Determine the [X, Y] coordinate at the center of the cell enclosing the given text.  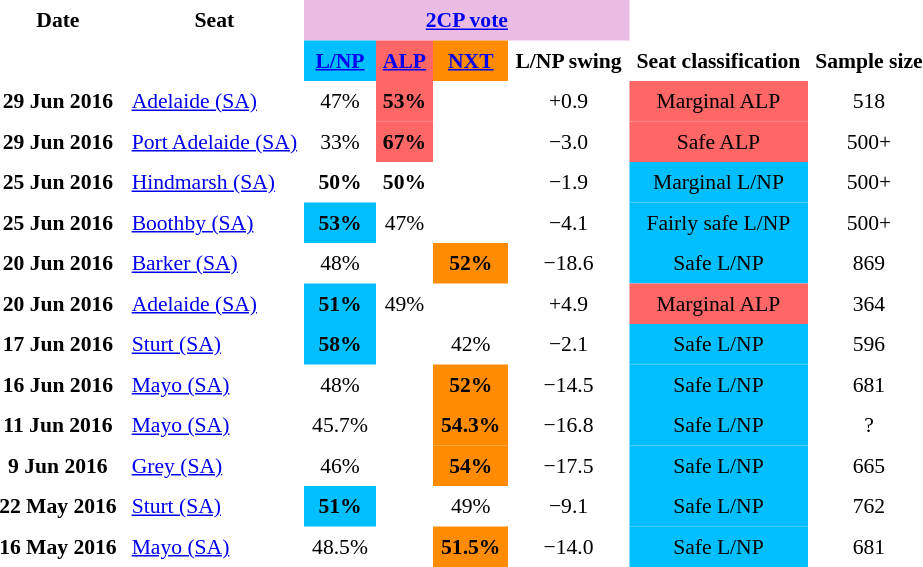
−17.5 [568, 466]
NXT [471, 60]
+4.9 [568, 304]
48.5% [340, 546]
Grey (SA) [214, 466]
L/NP [340, 60]
−16.8 [568, 425]
46% [340, 466]
Hindmarsh (SA) [214, 182]
54% [471, 466]
54.3% [471, 425]
Barker (SA) [214, 263]
−18.6 [568, 263]
−14.5 [568, 384]
58% [340, 344]
ALP [404, 60]
−14.0 [568, 546]
51.5% [471, 546]
−9.1 [568, 506]
Seat [214, 20]
2CP vote [467, 20]
Safe ALP [718, 142]
42% [471, 344]
Marginal L/NP [718, 182]
Port Adelaide (SA) [214, 142]
33% [340, 142]
Seat classification [718, 60]
45.7% [340, 425]
−1.9 [568, 182]
−2.1 [568, 344]
67% [404, 142]
Boothby (SA) [214, 222]
Fairly safe L/NP [718, 222]
+0.9 [568, 101]
−4.1 [568, 222]
−3.0 [568, 142]
L/NP swing [568, 60]
